Find where the given text appears and provide that cell's center as [X, Y] coordinate. 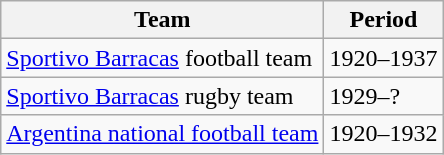
Team [162, 20]
Sportivo Barracas rugby team [162, 96]
Sportivo Barracas football team [162, 58]
1929–? [384, 96]
Period [384, 20]
1920–1937 [384, 58]
Argentina national football team [162, 134]
1920–1932 [384, 134]
